Scan for the cell matching the given text and deliver its (x, y) coordinate at center. 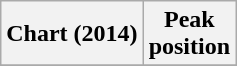
Peakposition (189, 34)
Chart (2014) (72, 34)
